Find where the given text appears and provide that cell's center as [X, Y] coordinate. 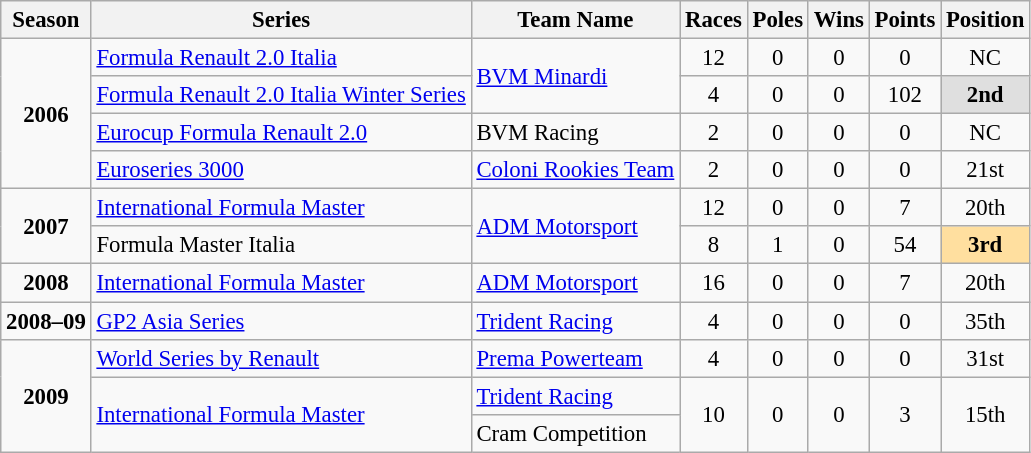
8 [714, 245]
BVM Minardi [576, 76]
102 [904, 95]
Series [281, 20]
2009 [46, 396]
2007 [46, 226]
Races [714, 20]
Season [46, 20]
Position [986, 20]
10 [714, 414]
Team Name [576, 20]
BVM Racing [576, 133]
2008–09 [46, 321]
35th [986, 321]
Formula Renault 2.0 Italia [281, 58]
Wins [838, 20]
Formula Master Italia [281, 245]
2006 [46, 114]
31st [986, 358]
Points [904, 20]
Eurocup Formula Renault 2.0 [281, 133]
Euroseries 3000 [281, 170]
Prema Powerteam [576, 358]
2008 [46, 283]
2nd [986, 95]
1 [778, 245]
Poles [778, 20]
Coloni Rookies Team [576, 170]
GP2 Asia Series [281, 321]
54 [904, 245]
Formula Renault 2.0 Italia Winter Series [281, 95]
World Series by Renault [281, 358]
16 [714, 283]
3rd [986, 245]
3 [904, 414]
Cram Competition [576, 433]
21st [986, 170]
15th [986, 414]
